Provide the (X, Y) coordinate of the cell's center where the given text is located.  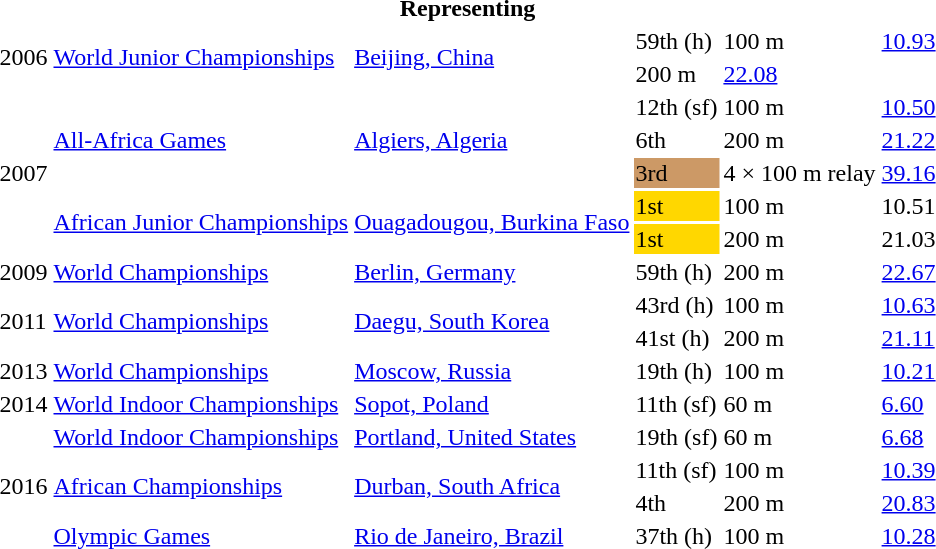
Portland, United States (492, 437)
4 × 100 m relay (800, 173)
12th (sf) (676, 107)
Durban, South Africa (492, 486)
3rd (676, 173)
African Championships (201, 486)
22.08 (800, 74)
All-Africa Games (201, 140)
4th (676, 503)
World Junior Championships (201, 58)
Sopot, Poland (492, 404)
Algiers, Algeria (492, 140)
41st (h) (676, 338)
Moscow, Russia (492, 371)
Daegu, South Korea (492, 322)
Beijing, China (492, 58)
19th (sf) (676, 437)
Berlin, Germany (492, 272)
19th (h) (676, 371)
6th (676, 140)
Ouagadougou, Burkina Faso (492, 222)
43rd (h) (676, 305)
African Junior Championships (201, 222)
